Scan for the cell matching the given text and deliver its [X, Y] coordinate at center. 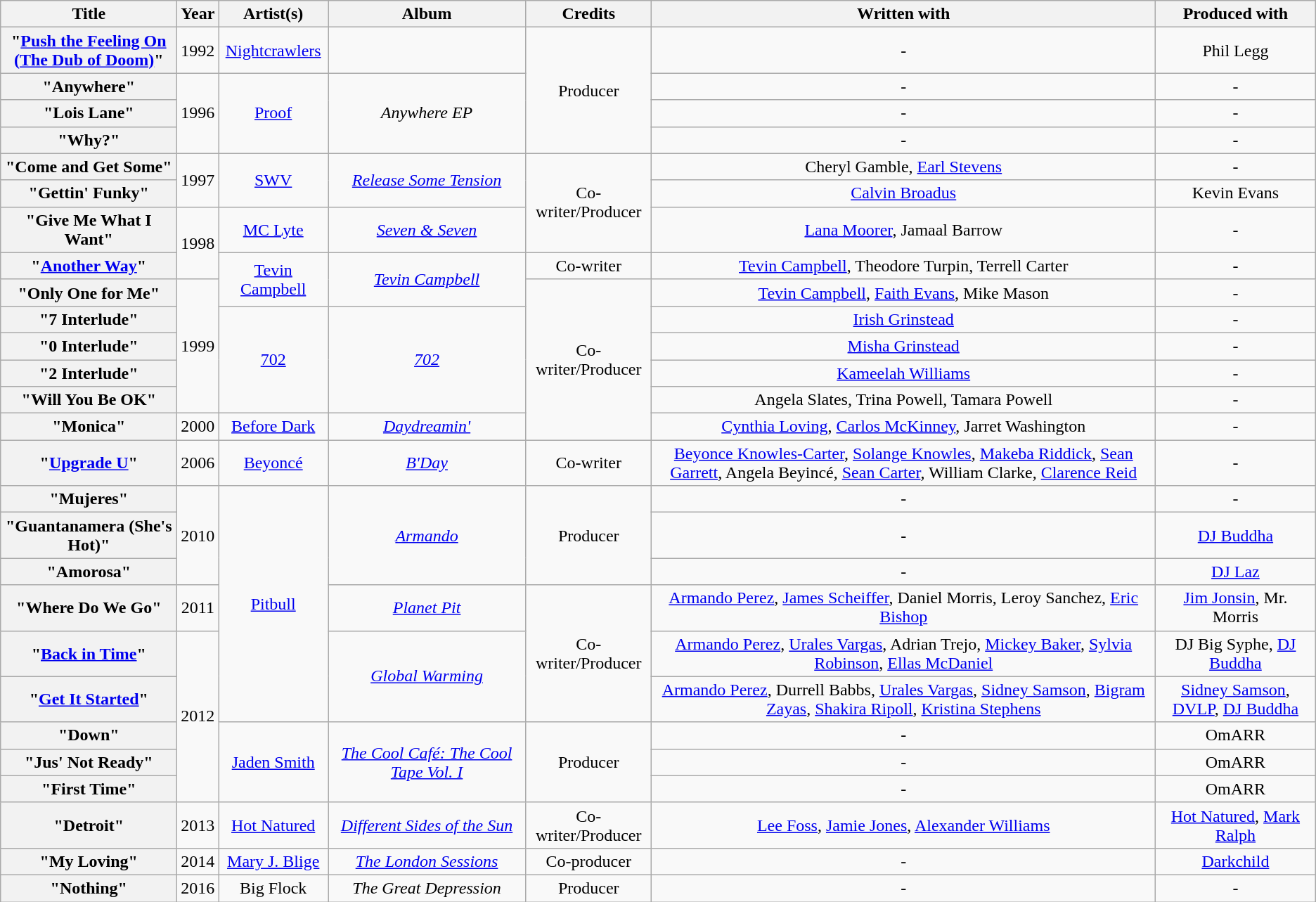
"Upgrade U" [89, 463]
Album [427, 14]
Armando [427, 536]
Different Sides of the Sun [427, 825]
Big Flock [273, 888]
Proof [273, 113]
"2 Interlude" [89, 373]
Produced with [1236, 14]
"Why?" [89, 140]
1997 [198, 180]
"Amorosa" [89, 572]
"Lois Lane" [89, 113]
"Push the Feeling On (The Dub of Doom)" [89, 51]
2013 [198, 825]
Lee Foss, Jamie Jones, Alexander Williams [904, 825]
The London Sessions [427, 861]
Jaden Smith [273, 762]
Co-producer [589, 861]
Tevin Campbell, Theodore Turpin, Terrell Carter [904, 266]
2000 [198, 427]
2012 [198, 716]
Nightcrawlers [273, 51]
"Back in Time" [89, 654]
Jim Jonsin, Mr. Morris [1236, 607]
Tevin Campbell, Faith Evans, Mike Mason [904, 292]
Irish Grinstead [904, 319]
Armando Perez, Urales Vargas, Adrian Trejo, Mickey Baker, Sylvia Robinson, Ellas McDaniel [904, 654]
DJ Laz [1236, 572]
Release Some Tension [427, 180]
The Cool Café: The CoolTape Vol. I [427, 762]
The Great Depression [427, 888]
MC Lyte [273, 229]
Phil Legg [1236, 51]
"7 Interlude" [89, 319]
Year [198, 14]
Hot Natured [273, 825]
"Guantanamera (She's Hot)" [89, 536]
"Down" [89, 735]
Credits [589, 14]
2006 [198, 463]
"Jus' Not Ready" [89, 762]
"Where Do We Go" [89, 607]
"Only One for Me" [89, 292]
Kameelah Williams [904, 373]
1992 [198, 51]
"Nothing" [89, 888]
Armando Perez, Durrell Babbs, Urales Vargas, Sidney Samson, Bigram Zayas, Shakira Ripoll, Kristina Stephens [904, 699]
2010 [198, 536]
Lana Moorer, Jamaal Barrow [904, 229]
B'Day [427, 463]
Before Dark [273, 427]
"Anywhere" [89, 86]
Calvin Broadus [904, 193]
Kevin Evans [1236, 193]
Pitbull [273, 604]
"Come and Get Some" [89, 167]
Beyonce Knowles-Carter, Solange Knowles, Makeba Riddick, Sean Garrett, Angela Beyincé, Sean Carter, William Clarke, Clarence Reid [904, 463]
Angela Slates, Trina Powell, Tamara Powell [904, 400]
Artist(s) [273, 14]
2011 [198, 607]
"Another Way" [89, 266]
2014 [198, 861]
Daydreamin' [427, 427]
Cynthia Loving, Carlos McKinney, Jarret Washington [904, 427]
"Monica" [89, 427]
Sidney Samson, DVLP, DJ Buddha [1236, 699]
"Detroit" [89, 825]
Cheryl Gamble, Earl Stevens [904, 167]
"Gettin' Funky" [89, 193]
Darkchild [1236, 861]
"First Time" [89, 789]
"Give Me What I Want" [89, 229]
DJ Buddha [1236, 536]
Title [89, 14]
Written with [904, 14]
Misha Grinstead [904, 346]
"Mujeres" [89, 499]
1998 [198, 243]
"0 Interlude" [89, 346]
"Get It Started" [89, 699]
Global Warming [427, 676]
"Will You Be OK" [89, 400]
Beyoncé [273, 463]
Seven & Seven [427, 229]
Hot Natured, Mark Ralph [1236, 825]
1999 [198, 346]
Planet Pit [427, 607]
DJ Big Syphe, DJ Buddha [1236, 654]
SWV [273, 180]
Armando Perez, James Scheiffer, Daniel Morris, Leroy Sanchez, Eric Bishop [904, 607]
1996 [198, 113]
Mary J. Blige [273, 861]
"My Loving" [89, 861]
2016 [198, 888]
Anywhere EP [427, 113]
